Return (X, Y) of the center of cell containing provided text 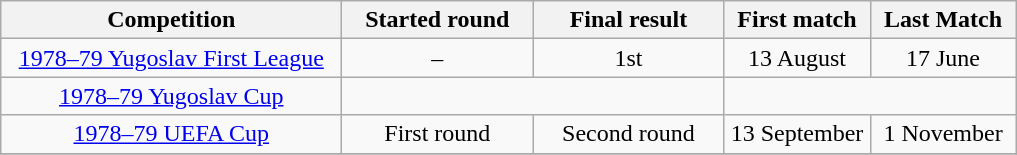
Final result (628, 20)
1978–79 UEFA Cup (172, 134)
17 June (943, 58)
Started round (438, 20)
Competition (172, 20)
1st (628, 58)
1978–79 Yugoslav First League (172, 58)
13 September (797, 134)
First match (797, 20)
Last Match (943, 20)
13 August (797, 58)
– (438, 58)
1 November (943, 134)
First round (438, 134)
1978–79 Yugoslav Cup (172, 96)
Second round (628, 134)
